Capture the cell that displays the provided text and extract its (x, y) central coordinate. 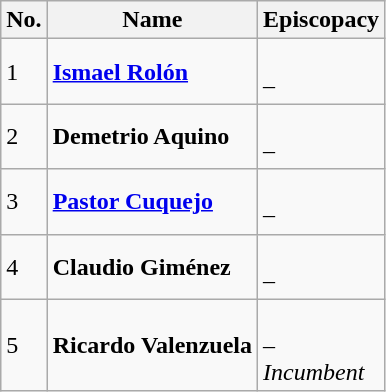
2 (24, 136)
4 (24, 266)
Demetrio Aquino (152, 136)
Ricardo Valenzuela (152, 345)
5 (24, 345)
No. (24, 20)
1 (24, 72)
Claudio Giménez (152, 266)
Pastor Cuquejo (152, 202)
Episcopacy (322, 20)
Name (152, 20)
3 (24, 202)
Ismael Rolón (152, 72)
–Incumbent (322, 345)
